Extract the [X, Y] coordinate from the center of the cell holding the provided text.  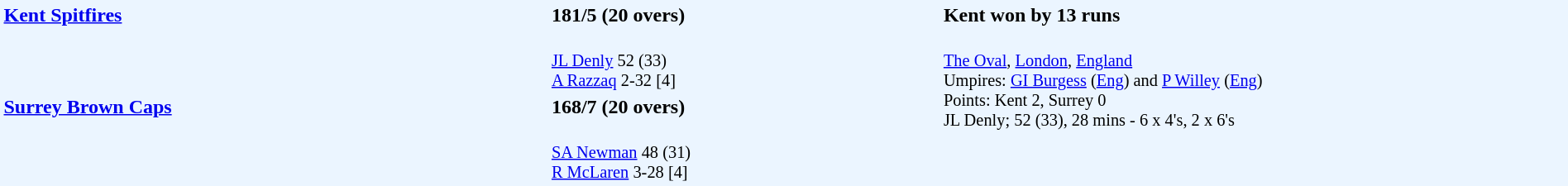
181/5 (20 overs) [744, 15]
SA Newman 48 (31) R McLaren 3-28 [4] [744, 152]
Kent Spitfires [275, 47]
Kent won by 13 runs [1254, 15]
JL Denly 52 (33) A Razzaq 2-32 [4] [744, 61]
The Oval, London, England Umpires: GI Burgess (Eng) and P Willey (Eng) Points: Kent 2, Surrey 0JL Denly; 52 (33), 28 mins - 6 x 4's, 2 x 6's [1254, 107]
Surrey Brown Caps [275, 139]
168/7 (20 overs) [744, 107]
